Provide the (x, y) coordinate of the cell's center where the given text is located.  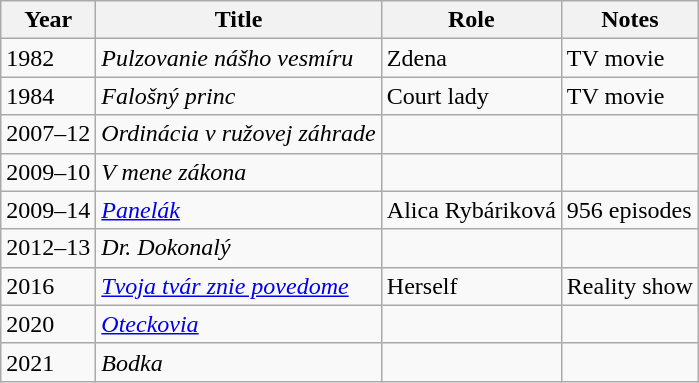
956 episodes (630, 210)
Bodka (238, 362)
Reality show (630, 286)
Tvoja tvár znie povedome (238, 286)
Herself (471, 286)
Panelák (238, 210)
Dr. Dokonalý (238, 248)
Court lady (471, 96)
2007–12 (48, 134)
Pulzovanie nášho vesmíru (238, 58)
1982 (48, 58)
Role (471, 20)
Notes (630, 20)
Year (48, 20)
2016 (48, 286)
2009–14 (48, 210)
Ordinácia v ružovej záhrade (238, 134)
Zdena (471, 58)
2012–13 (48, 248)
1984 (48, 96)
2009–10 (48, 172)
Oteckovia (238, 324)
2021 (48, 362)
Falošný princ (238, 96)
Title (238, 20)
V mene zákona (238, 172)
2020 (48, 324)
Alica Rybáriková (471, 210)
